For the text-containing cell, return its midpoint in [X, Y] coordinate format. 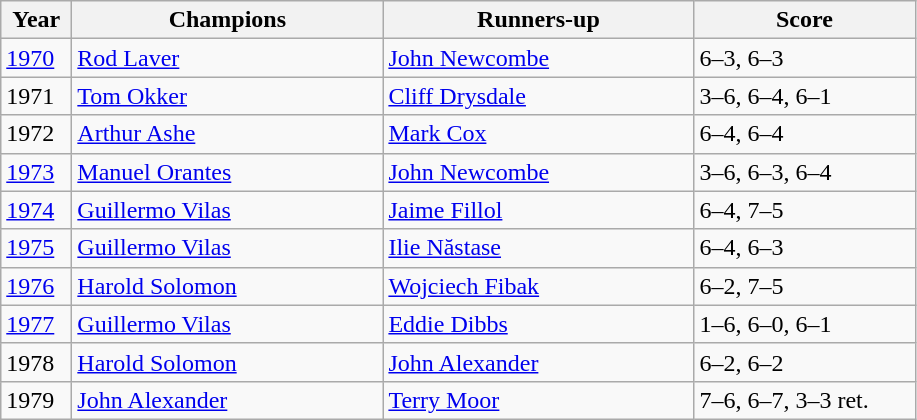
Score [804, 20]
Runners-up [538, 20]
1975 [36, 248]
1971 [36, 96]
6–4, 6–4 [804, 134]
1974 [36, 210]
3–6, 6–3, 6–4 [804, 172]
Ilie Năstase [538, 248]
1973 [36, 172]
6–3, 6–3 [804, 58]
1–6, 6–0, 6–1 [804, 324]
Terry Moor [538, 400]
6–2, 6–2 [804, 362]
Mark Cox [538, 134]
Cliff Drysdale [538, 96]
1972 [36, 134]
6–2, 7–5 [804, 286]
Manuel Orantes [228, 172]
Arthur Ashe [228, 134]
7–6, 6–7, 3–3 ret. [804, 400]
Jaime Fillol [538, 210]
1978 [36, 362]
1976 [36, 286]
Rod Laver [228, 58]
6–4, 6–3 [804, 248]
3–6, 6–4, 6–1 [804, 96]
Wojciech Fibak [538, 286]
Eddie Dibbs [538, 324]
1970 [36, 58]
Champions [228, 20]
Year [36, 20]
1979 [36, 400]
Tom Okker [228, 96]
6–4, 7–5 [804, 210]
1977 [36, 324]
